Determine the (x, y) coordinate at the center of the cell enclosing the given text.  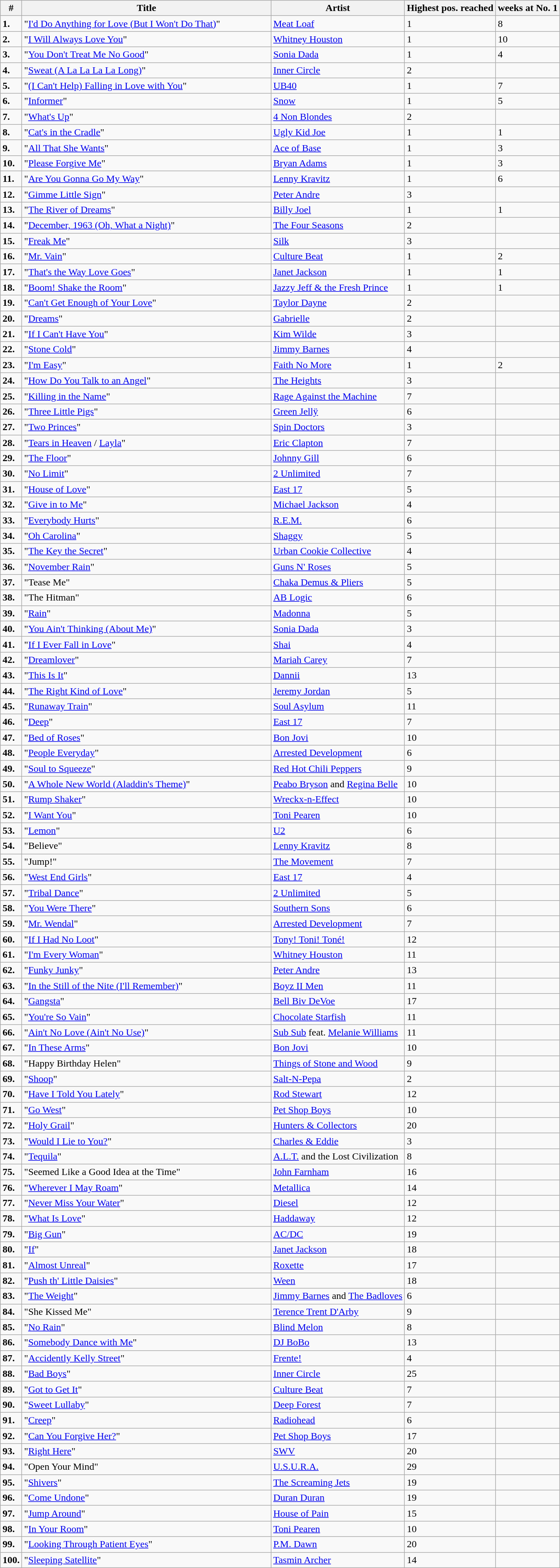
"Wherever I May Roam" (147, 1188)
82. (11, 1281)
"Rump Shaker" (147, 799)
50. (11, 784)
"Mr. Vain" (147, 256)
6. (11, 101)
29. (11, 458)
"If I Had No Loot" (147, 939)
"I'm Easy" (147, 365)
12. (11, 194)
Mariah Carey (338, 660)
"The Key the Secret" (147, 551)
"Deep" (147, 722)
7. (11, 117)
49. (11, 769)
Duran Duran (338, 1498)
U2 (338, 830)
"Bed of Roses" (147, 738)
"Boom! Shake the Room" (147, 287)
86. (11, 1343)
23. (11, 365)
60. (11, 939)
Soul Asylum (338, 707)
Charles & Eddie (338, 1141)
Haddaway (338, 1219)
89. (11, 1389)
"Cat's in the Cradle" (147, 132)
8. (11, 132)
Wreckx-n-Effect (338, 799)
"In the Still of the Nite (I'll Remember)" (147, 986)
"She Kissed Me" (147, 1312)
Shai (338, 644)
Artist (338, 8)
"Got to Get It" (147, 1389)
"Runaway Train" (147, 707)
"(I Can't Help) Falling in Love with You" (147, 86)
34. (11, 536)
"You Ain't Thinking (About Me)" (147, 629)
Silk (338, 241)
41. (11, 644)
18. (11, 287)
Red Hot Chili Peppers (338, 769)
Roxette (338, 1265)
58. (11, 908)
"What's Up" (147, 117)
Metallica (338, 1188)
"The Hitman" (147, 598)
Tony! Toni! Toné! (338, 939)
83. (11, 1296)
"Seemed Like a Good Idea at the Time" (147, 1172)
2. (11, 39)
Boyz II Men (338, 986)
Johnny Gill (338, 458)
"Tears in Heaven / Layla" (147, 442)
"Gimme Little Sign" (147, 194)
13. (11, 210)
"Somebody Dance with Me" (147, 1343)
81. (11, 1265)
28. (11, 442)
Things of Stone and Wood (338, 1063)
"I'm Every Woman" (147, 955)
96. (11, 1498)
"Shivers" (147, 1482)
67. (11, 1048)
"November Rain" (147, 567)
"If I Ever Fall in Love" (147, 644)
"The River of Dreams" (147, 210)
"Looking Through Patient Eyes" (147, 1544)
35. (11, 551)
16 (450, 1172)
Ugly Kid Joe (338, 132)
88. (11, 1374)
Jazzy Jeff & the Fresh Prince (338, 287)
Green Jellÿ (338, 411)
92. (11, 1435)
Sub Sub feat. Melanie Williams (338, 1032)
"Tequila" (147, 1156)
"Mr. Wendal" (147, 923)
19. (11, 303)
Ace of Base (338, 148)
80. (11, 1250)
"The Floor" (147, 458)
31. (11, 489)
"The Weight" (147, 1296)
weeks at No. 1 (528, 8)
UB40 (338, 86)
68. (11, 1063)
"You Were There" (147, 908)
"That's the Way Love Goes" (147, 272)
Bell Biv DeVoe (338, 1001)
John Farnham (338, 1172)
"Soul to Squeeze" (147, 769)
"The Right Kind of Love" (147, 691)
"Right Here" (147, 1451)
"Are You Gonna Go My Way" (147, 179)
The Movement (338, 861)
76. (11, 1188)
11. (11, 179)
69. (11, 1079)
71. (11, 1110)
25 (450, 1374)
42. (11, 660)
"House of Love" (147, 489)
"Give in to Me" (147, 505)
Bryan Adams (338, 163)
"Push th' Little Daisies" (147, 1281)
9. (11, 148)
70. (11, 1094)
"Freak Me" (147, 241)
"I Will Always Love You" (147, 39)
73. (11, 1141)
51. (11, 799)
Billy Joel (338, 210)
Eric Clapton (338, 442)
43. (11, 675)
64. (11, 1001)
78. (11, 1219)
62. (11, 970)
Deep Forest (338, 1405)
Jimmy Barnes (338, 349)
Diesel (338, 1203)
10. (11, 163)
Jeremy Jordan (338, 691)
55. (11, 861)
"I'd Do Anything for Love (But I Won't Do That)" (147, 24)
72. (11, 1125)
Peabo Bryson and Regina Belle (338, 784)
"Everybody Hurts" (147, 520)
"Tribal Dance" (147, 892)
"Have I Told You Lately" (147, 1094)
"No Limit" (147, 474)
17. (11, 272)
33. (11, 520)
4 Non Blondes (338, 117)
1. (11, 24)
85. (11, 1327)
AC/DC (338, 1234)
P.M. Dawn (338, 1544)
Highest pos. reached (450, 8)
House of Pain (338, 1513)
87. (11, 1358)
95. (11, 1482)
38. (11, 598)
"Funky Junky" (147, 970)
75. (11, 1172)
63. (11, 986)
"Almost Unreal" (147, 1265)
The Heights (338, 380)
Michael Jackson (338, 505)
Taylor Dayne (338, 303)
"Oh Carolina" (147, 536)
"People Everyday" (147, 753)
65. (11, 1017)
37. (11, 582)
"Accidently Kelly Street" (147, 1358)
"Stone Cold" (147, 349)
66. (11, 1032)
90. (11, 1405)
74. (11, 1156)
39. (11, 613)
"Rain" (147, 613)
"Big Gun" (147, 1234)
"How Do You Talk to an Angel" (147, 380)
# (11, 8)
Salt-N-Pepa (338, 1079)
Gabrielle (338, 318)
"Believe" (147, 846)
54. (11, 846)
"Tease Me" (147, 582)
3. (11, 55)
"Dreamlover" (147, 660)
Hunters & Collectors (338, 1125)
"Go West" (147, 1110)
57. (11, 892)
"Bad Boys" (147, 1374)
98. (11, 1529)
"Jump!" (147, 861)
61. (11, 955)
91. (11, 1420)
Jimmy Barnes and The Badloves (338, 1296)
"Come Undone" (147, 1498)
Madonna (338, 613)
46. (11, 722)
Rage Against the Machine (338, 396)
"Lemon" (147, 830)
59. (11, 923)
"What Is Love" (147, 1219)
26. (11, 411)
"If I Can't Have You" (147, 334)
4. (11, 70)
"Holy Grail" (147, 1125)
56. (11, 877)
"No Rain" (147, 1327)
Meat Loaf (338, 24)
32. (11, 505)
Radiohead (338, 1420)
"Three Little Pigs" (147, 411)
Blind Melon (338, 1327)
Faith No More (338, 365)
"A Whole New World (Aladdin's Theme)" (147, 784)
"Informer" (147, 101)
Title (147, 8)
45. (11, 707)
21. (11, 334)
100. (11, 1560)
"Never Miss Your Water" (147, 1203)
"This Is It" (147, 675)
94. (11, 1467)
Tasmin Archer (338, 1560)
47. (11, 738)
"Can You Forgive Her?" (147, 1435)
Shaggy (338, 536)
"West End Girls" (147, 877)
Kim Wilde (338, 334)
Guns N' Roses (338, 567)
20. (11, 318)
53. (11, 830)
AB Logic (338, 598)
DJ BoBo (338, 1343)
"Can't Get Enough of Your Love" (147, 303)
84. (11, 1312)
29 (450, 1467)
The Four Seasons (338, 225)
"Sleeping Satellite" (147, 1560)
77. (11, 1203)
Dannii (338, 675)
36. (11, 567)
Terence Trent D'Arby (338, 1312)
15 (450, 1513)
"If" (147, 1250)
27. (11, 427)
"Creep" (147, 1420)
44. (11, 691)
U.S.U.R.A. (338, 1467)
"Shoop" (147, 1079)
"In These Arms" (147, 1048)
"You Don't Treat Me No Good" (147, 55)
22. (11, 349)
"In Your Room" (147, 1529)
"Dreams" (147, 318)
SWV (338, 1451)
24. (11, 380)
"Jump Around" (147, 1513)
A.L.T. and the Lost Civilization (338, 1156)
14. (11, 225)
"Sweet Lullaby" (147, 1405)
"Open Your Mind" (147, 1467)
"Please Forgive Me" (147, 163)
30. (11, 474)
R.E.M. (338, 520)
15. (11, 241)
99. (11, 1544)
40. (11, 629)
Chocolate Starfish (338, 1017)
"Gangsta" (147, 1001)
79. (11, 1234)
"Ain't No Love (Ain't No Use)" (147, 1032)
Southern Sons (338, 908)
52. (11, 815)
Urban Cookie Collective (338, 551)
Snow (338, 101)
93. (11, 1451)
Rod Stewart (338, 1094)
"Would I Lie to You?" (147, 1141)
"December, 1963 (Oh, What a Night)" (147, 225)
5. (11, 86)
48. (11, 753)
"Killing in the Name" (147, 396)
97. (11, 1513)
Ween (338, 1281)
"You're So Vain" (147, 1017)
Frente! (338, 1358)
Spin Doctors (338, 427)
"Sweat (A La La La La Long)" (147, 70)
"I Want You" (147, 815)
Chaka Demus & Pliers (338, 582)
"Happy Birthday Helen" (147, 1063)
The Screaming Jets (338, 1482)
25. (11, 396)
"All That She Wants" (147, 148)
16. (11, 256)
"Two Princes" (147, 427)
